Identify which cell holds the provided text, then report its (x, y) central coordinate. 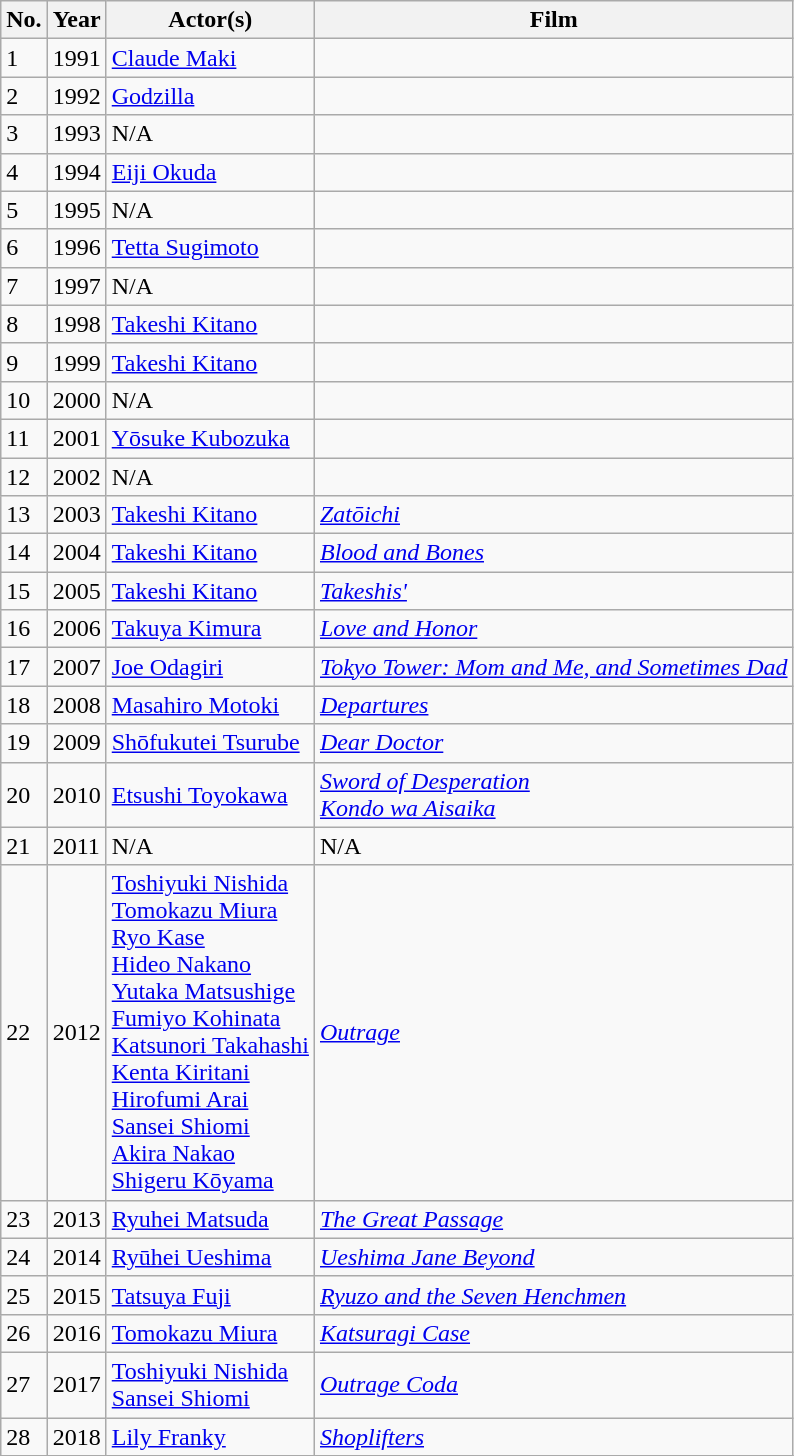
Eiji Okuda (210, 172)
Etsushi Toyokawa (210, 794)
5 (24, 210)
2002 (76, 477)
1992 (76, 96)
14 (24, 553)
Ueshima Jane Beyond (554, 1257)
10 (24, 400)
17 (24, 667)
2014 (76, 1257)
2005 (76, 591)
19 (24, 743)
Sword of DesperationKondo wa Aisaika (554, 794)
Actor(s) (210, 20)
1 (24, 58)
6 (24, 248)
Departures (554, 705)
1996 (76, 248)
Tomokazu Miura (210, 1333)
13 (24, 515)
Dear Doctor (554, 743)
Shōfukutei Tsurube (210, 743)
1994 (76, 172)
21 (24, 846)
Takuya Kimura (210, 629)
Tetta Sugimoto (210, 248)
20 (24, 794)
16 (24, 629)
2016 (76, 1333)
No. (24, 20)
Film (554, 20)
7 (24, 286)
2000 (76, 400)
Blood and Bones (554, 553)
Takeshis' (554, 591)
Zatōichi (554, 515)
27 (24, 1384)
Lily Franky (210, 1437)
26 (24, 1333)
1999 (76, 362)
25 (24, 1295)
9 (24, 362)
2 (24, 96)
Godzilla (210, 96)
2011 (76, 846)
Shoplifters (554, 1437)
2008 (76, 705)
1995 (76, 210)
Masahiro Motoki (210, 705)
Joe Odagiri (210, 667)
Outrage (554, 1032)
Tokyo Tower: Mom and Me, and Sometimes Dad (554, 667)
Year (76, 20)
3 (24, 134)
The Great Passage (554, 1219)
8 (24, 324)
2006 (76, 629)
22 (24, 1032)
Tatsuya Fuji (210, 1295)
Yōsuke Kubozuka (210, 438)
1998 (76, 324)
Ryūhei Ueshima (210, 1257)
2009 (76, 743)
2004 (76, 553)
Claude Maki (210, 58)
Love and Honor (554, 629)
2003 (76, 515)
2010 (76, 794)
Outrage Coda (554, 1384)
2007 (76, 667)
24 (24, 1257)
12 (24, 477)
1997 (76, 286)
28 (24, 1437)
23 (24, 1219)
2001 (76, 438)
Ryuzo and the Seven Henchmen (554, 1295)
Ryuhei Matsuda (210, 1219)
15 (24, 591)
18 (24, 705)
11 (24, 438)
2018 (76, 1437)
1993 (76, 134)
4 (24, 172)
Katsuragi Case (554, 1333)
1991 (76, 58)
2013 (76, 1219)
2017 (76, 1384)
2012 (76, 1032)
Toshiyuki NishidaSansei Shiomi (210, 1384)
2015 (76, 1295)
